Return the [X, Y] coordinate for the center point of the cell that contains the specified text.  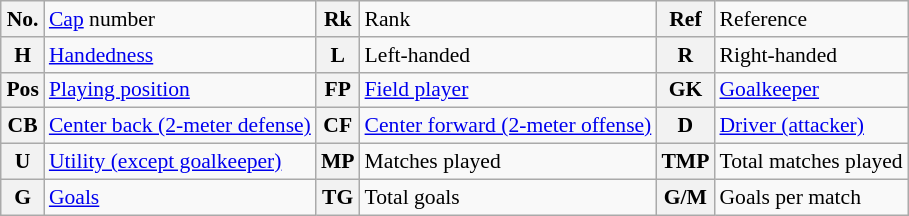
CF [338, 126]
G/M [685, 197]
D [685, 126]
Ref [685, 19]
Handedness [180, 55]
U [22, 162]
No. [22, 19]
L [338, 55]
Utility (except goalkeeper) [180, 162]
Matches played [508, 162]
Pos [22, 90]
Rank [508, 19]
H [22, 55]
Right-handed [810, 55]
Rk [338, 19]
Center forward (2-meter offense) [508, 126]
Center back (2-meter defense) [180, 126]
Left-handed [508, 55]
FP [338, 90]
Goalkeeper [810, 90]
Goals [180, 197]
R [685, 55]
G [22, 197]
Total matches played [810, 162]
Goals per match [810, 197]
TMP [685, 162]
Cap number [180, 19]
TG [338, 197]
GK [685, 90]
CB [22, 126]
Reference [810, 19]
MP [338, 162]
Total goals [508, 197]
Field player [508, 90]
Playing position [180, 90]
Driver (attacker) [810, 126]
